Identify which cell holds the provided text, then report its (x, y) central coordinate. 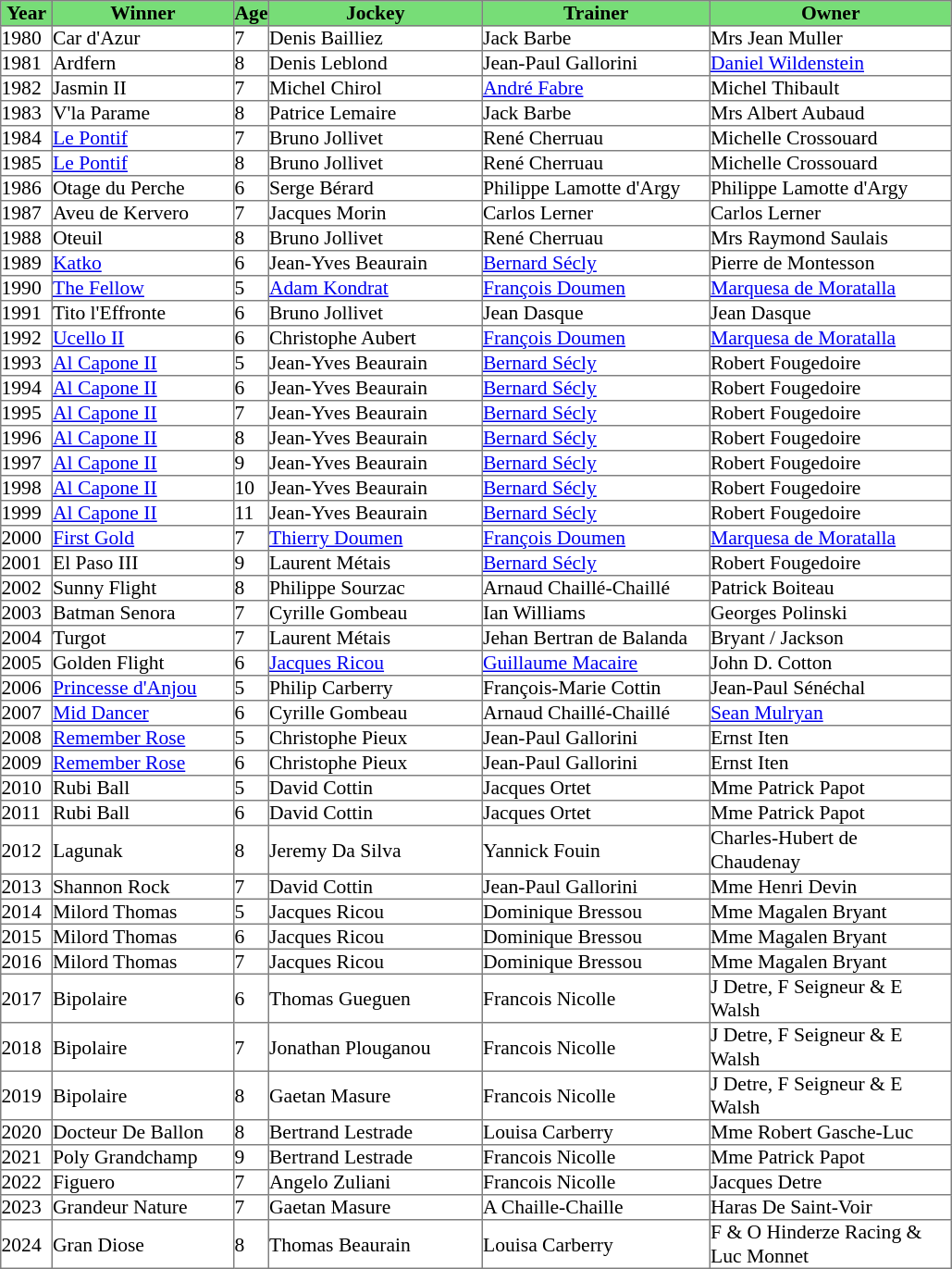
Katko (142, 263)
Ian Williams (596, 613)
2018 (27, 1047)
Bryant / Jackson (831, 639)
Philip Carberry (376, 689)
Michel Thibault (831, 89)
Golden Flight (142, 663)
Thomas Beaurain (376, 1244)
Philippe Sourzac (376, 589)
2022 (27, 1183)
Jean-Paul Sénéchal (831, 689)
1987 (27, 213)
2024 (27, 1244)
Serge Bérard (376, 189)
1998 (27, 489)
Jacques Detre (831, 1183)
Guillaume Macaire (596, 663)
Year (27, 13)
1993 (27, 363)
1999 (27, 513)
2012 (27, 850)
Thomas Gueguen (376, 998)
Owner (831, 13)
Jonathan Plouganou (376, 1047)
2007 (27, 713)
John D. Cotton (831, 663)
Michel Chirol (376, 89)
2000 (27, 539)
Jacques Morin (376, 213)
Mrs Raymond Saulais (831, 239)
Jasmin II (142, 89)
Shannon Rock (142, 887)
Mid Dancer (142, 713)
1996 (27, 439)
Thierry Doumen (376, 539)
Haras De Saint-Voir (831, 1207)
Mrs Albert Aubaud (831, 113)
1984 (27, 139)
Figuero (142, 1183)
2017 (27, 998)
2021 (27, 1157)
Jeremy Da Silva (376, 850)
1995 (27, 413)
Trainer (596, 13)
Adam Kondrat (376, 289)
Denis Bailliez (376, 39)
Poly Grandchamp (142, 1157)
F & O Hinderze Racing & Luc Monnet (831, 1244)
Patrick Boiteau (831, 589)
2016 (27, 961)
Yannick Fouin (596, 850)
2008 (27, 739)
Tito l'Effronte (142, 313)
2004 (27, 639)
1989 (27, 263)
1988 (27, 239)
2020 (27, 1133)
Patrice Lemaire (376, 113)
Charles-Hubert de Chaudenay (831, 850)
2006 (27, 689)
1983 (27, 113)
1991 (27, 313)
Denis Leblond (376, 63)
Grandeur Nature (142, 1207)
Batman Senora (142, 613)
Daniel Wildenstein (831, 63)
Oteuil (142, 239)
1981 (27, 63)
Angelo Zuliani (376, 1183)
2003 (27, 613)
Christophe Aubert (376, 339)
1994 (27, 389)
Aveu de Kervero (142, 213)
Sunny Flight (142, 589)
2019 (27, 1095)
El Paso III (142, 563)
2001 (27, 563)
1980 (27, 39)
1986 (27, 189)
2014 (27, 911)
Ucello II (142, 339)
Gran Diose (142, 1244)
A Chaille-Chaille (596, 1207)
Mme Robert Gasche-Luc (831, 1133)
The Fellow (142, 289)
Lagunak (142, 850)
11 (252, 513)
Docteur De Ballon (142, 1133)
Otage du Perche (142, 189)
Age (252, 13)
Mme Henri Devin (831, 887)
V'la Parame (142, 113)
2013 (27, 887)
First Gold (142, 539)
2015 (27, 937)
1992 (27, 339)
François-Marie Cottin (596, 689)
2023 (27, 1207)
2011 (27, 813)
1985 (27, 163)
Winner (142, 13)
Georges Polinski (831, 613)
Jockey (376, 13)
10 (252, 489)
Jehan Bertran de Balanda (596, 639)
Ardfern (142, 63)
1990 (27, 289)
Mrs Jean Muller (831, 39)
1982 (27, 89)
Car d'Azur (142, 39)
Sean Mulryan (831, 713)
2010 (27, 789)
Turgot (142, 639)
André Fabre (596, 89)
2005 (27, 663)
2002 (27, 589)
1997 (27, 463)
Princesse d'Anjou (142, 689)
2009 (27, 763)
Pierre de Montesson (831, 263)
